Locate the cell with the specified text and output its (x, y) center coordinate. 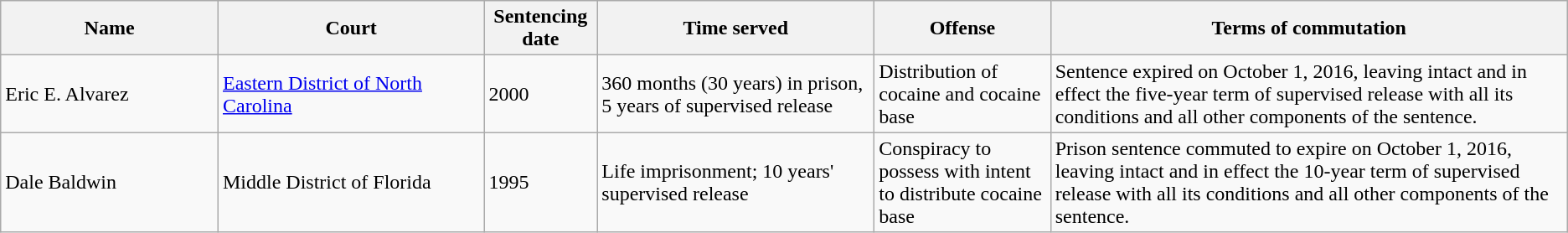
Eastern District of North Carolina (350, 94)
Offense (962, 28)
2000 (541, 94)
Life imprisonment; 10 years' supervised release (735, 183)
Eric E. Alvarez (110, 94)
Conspiracy to possess with intent to distribute cocaine base (962, 183)
1995 (541, 183)
Court (350, 28)
Time served (735, 28)
Distribution of cocaine and cocaine base (962, 94)
Terms of commutation (1308, 28)
Middle District of Florida (350, 183)
Dale Baldwin (110, 183)
360 months (30 years) in prison, 5 years of supervised release (735, 94)
Name (110, 28)
Sentencing date (541, 28)
